Capture the cell that displays the provided text and extract its (x, y) central coordinate. 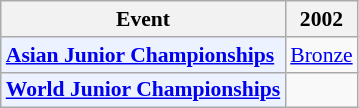
Bronze (321, 55)
2002 (321, 19)
Event (143, 19)
World Junior Championships (143, 90)
Asian Junior Championships (143, 55)
